Return (x, y) of the center of cell containing provided text 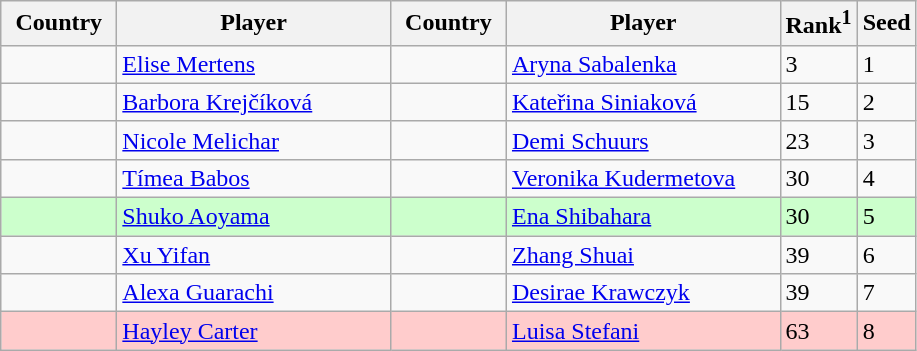
Demi Schuurs (643, 140)
1 (886, 64)
23 (818, 140)
Zhang Shuai (643, 255)
Luisa Stefani (643, 331)
Tímea Babos (254, 178)
7 (886, 293)
Nicole Melichar (254, 140)
Desirae Krawczyk (643, 293)
Kateřina Siniaková (643, 102)
Ena Shibahara (643, 217)
6 (886, 255)
63 (818, 331)
Barbora Krejčíková (254, 102)
8 (886, 331)
4 (886, 178)
Xu Yifan (254, 255)
Veronika Kudermetova (643, 178)
Aryna Sabalenka (643, 64)
Alexa Guarachi (254, 293)
Shuko Aoyama (254, 217)
Hayley Carter (254, 331)
Elise Mertens (254, 64)
5 (886, 217)
15 (818, 102)
Seed (886, 24)
2 (886, 102)
Rank1 (818, 24)
